Output the (x, y) coordinate of the center of the cell containing the given text.  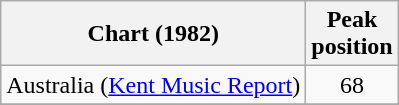
Peakposition (352, 34)
Chart (1982) (154, 34)
Australia (Kent Music Report) (154, 85)
68 (352, 85)
